For the text-containing cell, return its midpoint in [x, y] coordinate format. 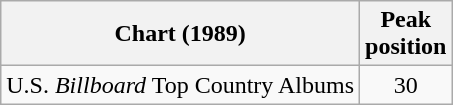
Chart (1989) [180, 34]
Peakposition [406, 34]
U.S. Billboard Top Country Albums [180, 85]
30 [406, 85]
